Detect which cell encompasses the target text, then output its [x, y] center coordinate. 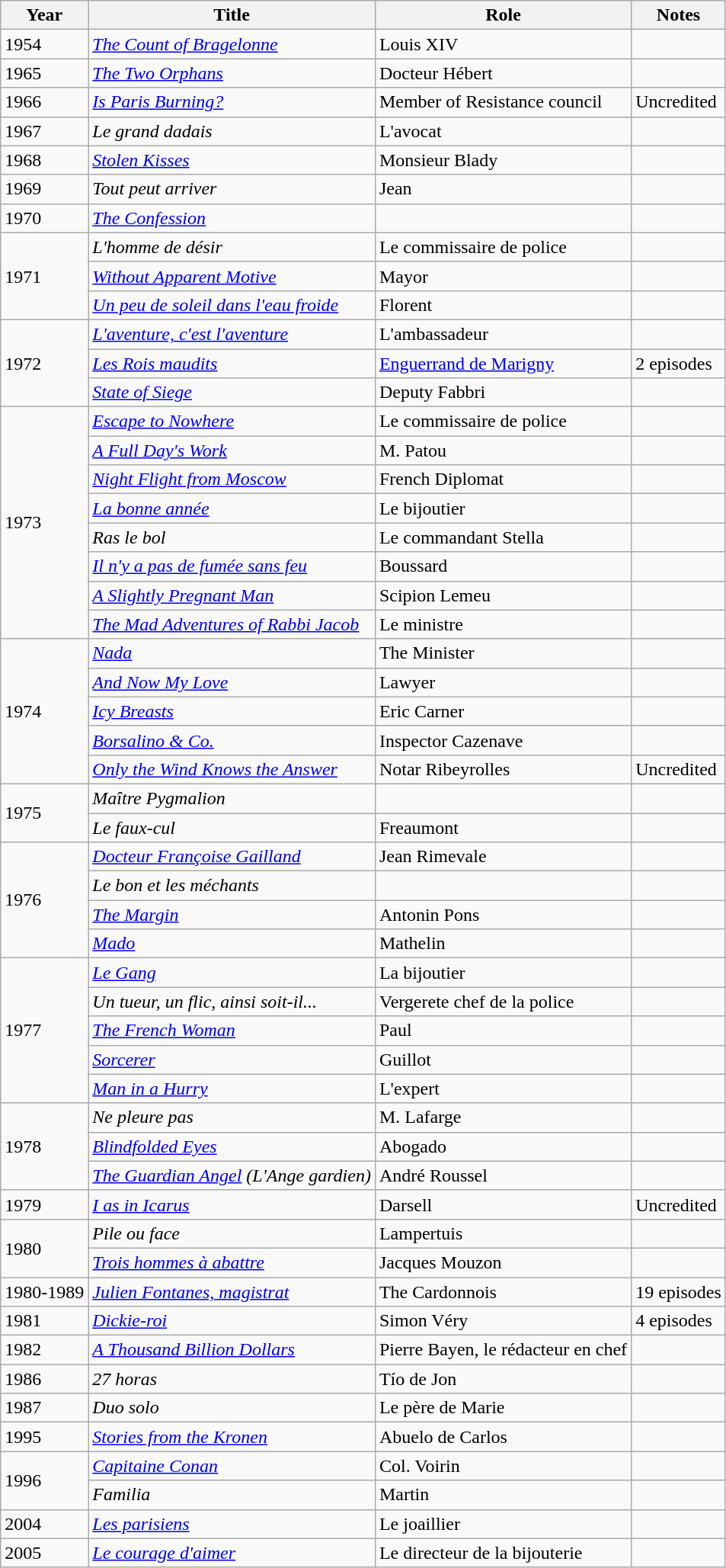
Pile ou face [232, 1233]
Le père de Marie [503, 1408]
Notes [679, 15]
Notar Ribeyrolles [503, 769]
Jean Rimevale [503, 857]
Un tueur, un flic, ainsi soit-il... [232, 1002]
L'avocat [503, 131]
Borsalino & Co. [232, 740]
The Mad Adventures of Rabbi Jacob [232, 624]
Maître Pygmalion [232, 798]
Louis XIV [503, 44]
Stolen Kisses [232, 160]
L'homme de désir [232, 247]
Inspector Cazenave [503, 740]
Les Rois maudits [232, 364]
The Confession [232, 218]
1971 [44, 276]
Le bijoutier [503, 508]
Trois hommes à abattre [232, 1262]
1954 [44, 44]
Abuelo de Carlos [503, 1437]
Jean [503, 189]
4 episodes [679, 1321]
Mayor [503, 276]
Title [232, 15]
L'expert [503, 1089]
Enguerrand de Marigny [503, 364]
1981 [44, 1321]
Blindfolded Eyes [232, 1146]
1970 [44, 218]
Martin [503, 1495]
19 episodes [679, 1292]
Le bon et les méchants [232, 886]
Col. Voirin [503, 1466]
Familia [232, 1495]
Sorcerer [232, 1060]
1980-1989 [44, 1292]
A Slightly Pregnant Man [232, 595]
Icy Breasts [232, 711]
Paul [503, 1031]
2 episodes [679, 364]
Le joaillier [503, 1524]
Docteur Françoise Gailland [232, 857]
Le ministre [503, 624]
1980 [44, 1248]
Il n'y a pas de fumée sans feu [232, 566]
Florent [503, 305]
The Margin [232, 915]
Freaumont [503, 827]
Pierre Bayen, le rédacteur en chef [503, 1350]
2005 [44, 1553]
Le grand dadais [232, 131]
M. Lafarge [503, 1117]
Tout peut arriver [232, 189]
The Cardonnois [503, 1292]
Ne pleure pas [232, 1117]
State of Siege [232, 393]
Capitaine Conan [232, 1466]
1986 [44, 1379]
La bonne année [232, 508]
Only the Wind Knows the Answer [232, 769]
L'ambassadeur [503, 334]
La bijoutier [503, 973]
Un peu de soleil dans l'eau froide [232, 305]
Eric Carner [503, 711]
Deputy Fabbri [503, 393]
Dickie-roi [232, 1321]
1974 [44, 711]
Abogado [503, 1146]
M. Patou [503, 451]
Le courage d'aimer [232, 1553]
A Thousand Billion Dollars [232, 1350]
27 horas [232, 1379]
Scipion Lemeu [503, 595]
1972 [44, 363]
1976 [44, 900]
Man in a Hurry [232, 1089]
A Full Day's Work [232, 451]
Without Apparent Motive [232, 276]
1966 [44, 102]
I as in Icarus [232, 1204]
Vergerete chef de la police [503, 1002]
French Diplomat [503, 479]
1969 [44, 189]
Darsell [503, 1204]
Role [503, 15]
1977 [44, 1031]
And Now My Love [232, 682]
1987 [44, 1408]
Is Paris Burning? [232, 102]
Ras le bol [232, 537]
Escape to Nowhere [232, 422]
Le commandant Stella [503, 537]
André Roussel [503, 1175]
Le Gang [232, 973]
1995 [44, 1437]
Le faux-cul [232, 827]
The Two Orphans [232, 73]
1968 [44, 160]
Night Flight from Moscow [232, 479]
1996 [44, 1480]
Stories from the Kronen [232, 1437]
Les parisiens [232, 1524]
1965 [44, 73]
Mathelin [503, 944]
Boussard [503, 566]
Guillot [503, 1060]
The French Woman [232, 1031]
Simon Véry [503, 1321]
Lampertuis [503, 1233]
Julien Fontanes, magistrat [232, 1292]
The Count of Bragelonne [232, 44]
Mado [232, 944]
Docteur Hébert [503, 73]
Jacques Mouzon [503, 1262]
Year [44, 15]
Member of Resistance council [503, 102]
Tío de Jon [503, 1379]
The Minister [503, 653]
1975 [44, 813]
1967 [44, 131]
The Guardian Angel (L'Ange gardien) [232, 1175]
1973 [44, 523]
Nada [232, 653]
Monsieur Blady [503, 160]
L'aventure, c'est l'aventure [232, 334]
Antonin Pons [503, 915]
Lawyer [503, 682]
1982 [44, 1350]
1979 [44, 1204]
Le directeur de la bijouterie [503, 1553]
Duo solo [232, 1408]
1978 [44, 1146]
2004 [44, 1524]
